Capture the cell that displays the provided text and extract its (x, y) central coordinate. 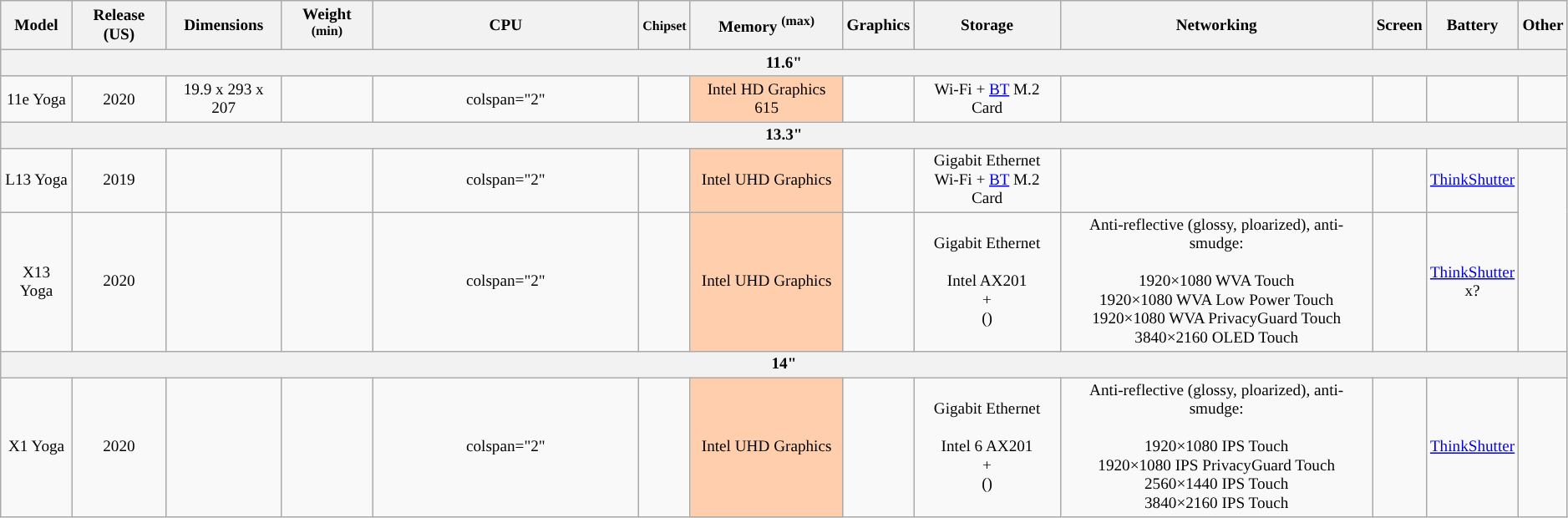
Battery (1472, 25)
13.3" (784, 135)
Dimensions (224, 25)
Model (37, 25)
Screen (1399, 25)
Memory (max) (767, 25)
11e Yoga (37, 99)
2019 (119, 180)
Release (US) (119, 25)
X1 Yoga (37, 448)
Networking (1216, 25)
14" (784, 364)
Storage (987, 25)
Graphics (879, 25)
L13 Yoga (37, 180)
19.9 x 293 x 207 (224, 99)
CPU (506, 25)
Gigabit EthernetWi-Fi + BT M.2 Card (987, 180)
Wi-Fi + BT M.2 Card (987, 99)
Gigabit EthernetIntel 6 AX201 + () (987, 448)
X13 Yoga (37, 282)
Weight (min) (327, 25)
Gigabit EthernetIntel AX201 + () (987, 282)
Intel HD Graphics 615 (767, 99)
Anti-reflective (glossy, ploarized), anti-smudge: 1920×1080 IPS Touch 1920×1080 IPS PrivacyGuard Touch 2560×1440 IPS Touch 3840×2160 IPS Touch (1216, 448)
Chipset (665, 25)
11.6" (784, 63)
Other (1543, 25)
ThinkShutter x? (1472, 282)
